Output the [X, Y] coordinate of the center of the cell containing the given text.  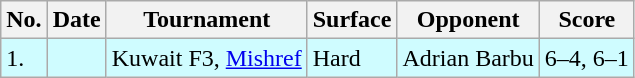
Score [586, 20]
No. [24, 20]
Adrian Barbu [468, 58]
6–4, 6–1 [586, 58]
Tournament [206, 20]
Surface [352, 20]
1. [24, 58]
Hard [352, 58]
Date [76, 20]
Kuwait F3, Mishref [206, 58]
Opponent [468, 20]
